Search for the cell housing the specified text and yield its (X, Y) center coordinate. 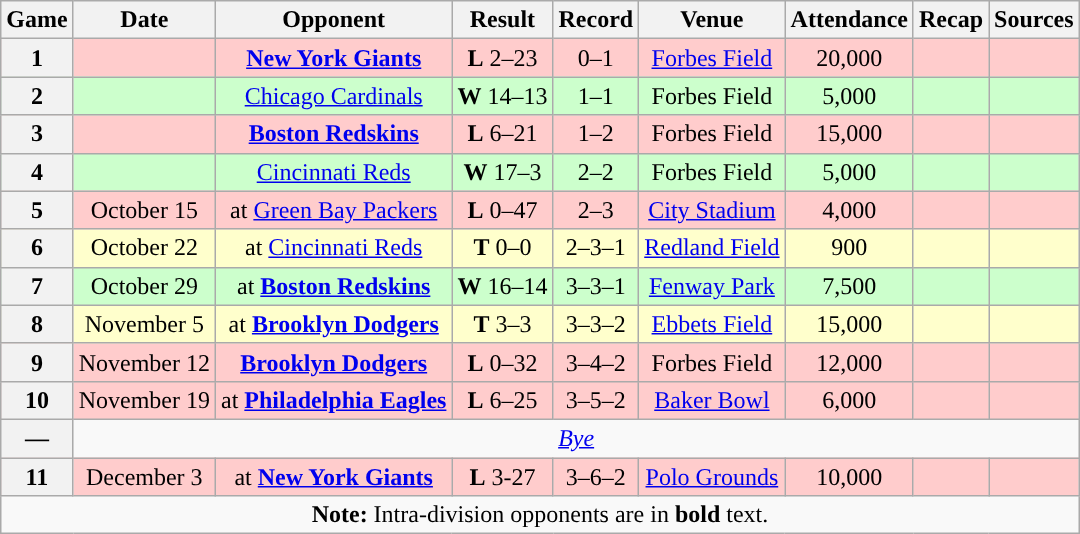
Bye (576, 438)
8 (37, 324)
4 (37, 172)
December 3 (144, 477)
at Brooklyn Dodgers (333, 324)
3–6–2 (596, 477)
Chicago Cardinals (333, 96)
6 (37, 248)
W 14–13 (502, 96)
3–5–2 (596, 400)
1–1 (596, 96)
Ebbets Field (712, 324)
Boston Redskins (333, 134)
0–1 (596, 58)
T 0–0 (502, 248)
Redland Field (712, 248)
L 0–32 (502, 362)
at Boston Redskins (333, 286)
5 (37, 210)
2–3 (596, 210)
10,000 (849, 477)
Attendance (849, 20)
3 (37, 134)
20,000 (849, 58)
7,500 (849, 286)
at Green Bay Packers (333, 210)
L 6–21 (502, 134)
Recap (950, 20)
T 3–3 (502, 324)
11 (37, 477)
2–2 (596, 172)
Record (596, 20)
W 17–3 (502, 172)
October 22 (144, 248)
2–3–1 (596, 248)
12,000 (849, 362)
at Philadelphia Eagles (333, 400)
L 0–47 (502, 210)
Opponent (333, 20)
10 (37, 400)
9 (37, 362)
Date (144, 20)
L 6–25 (502, 400)
W 16–14 (502, 286)
L 2–23 (502, 58)
Sources (1034, 20)
October 15 (144, 210)
November 19 (144, 400)
October 29 (144, 286)
Baker Bowl (712, 400)
1–2 (596, 134)
November 12 (144, 362)
Brooklyn Dodgers (333, 362)
1 (37, 58)
3–3–2 (596, 324)
4,000 (849, 210)
November 5 (144, 324)
at New York Giants (333, 477)
Cincinnati Reds (333, 172)
2 (37, 96)
Venue (712, 20)
6,000 (849, 400)
Polo Grounds (712, 477)
New York Giants (333, 58)
City Stadium (712, 210)
3–4–2 (596, 362)
Game (37, 20)
7 (37, 286)
L 3-27 (502, 477)
Fenway Park (712, 286)
Result (502, 20)
Note: Intra-division opponents are in bold text. (540, 515)
at Cincinnati Reds (333, 248)
3–3–1 (596, 286)
900 (849, 248)
— (37, 438)
